Capture the cell that displays the provided text and extract its (X, Y) central coordinate. 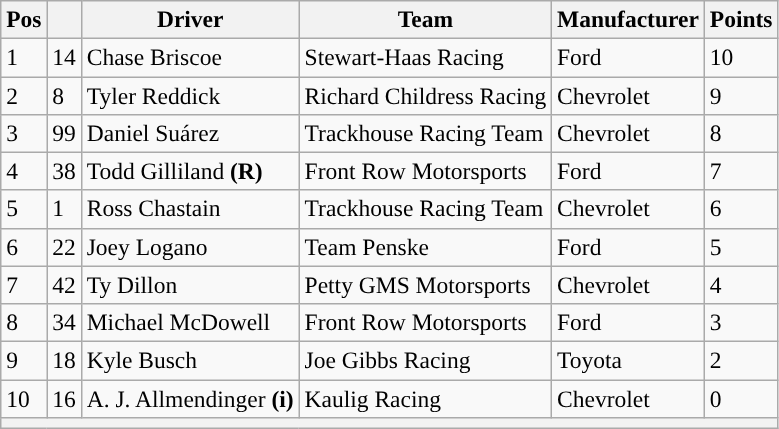
Team Penske (425, 247)
Richard Childress Racing (425, 95)
14 (64, 57)
38 (64, 171)
Petty GMS Motorsports (425, 285)
99 (64, 133)
Todd Gilliland (R) (190, 171)
34 (64, 322)
Team (425, 19)
0 (741, 398)
Stewart-Haas Racing (425, 57)
42 (64, 285)
Joey Logano (190, 247)
Pos (24, 19)
Tyler Reddick (190, 95)
Daniel Suárez (190, 133)
Michael McDowell (190, 322)
Ross Chastain (190, 209)
Toyota (628, 360)
Kaulig Racing (425, 398)
22 (64, 247)
18 (64, 360)
Chase Briscoe (190, 57)
Joe Gibbs Racing (425, 360)
Driver (190, 19)
A. J. Allmendinger (i) (190, 398)
Manufacturer (628, 19)
Points (741, 19)
16 (64, 398)
Kyle Busch (190, 360)
Ty Dillon (190, 285)
